Return the (x, y) coordinate for the center point of the cell that contains the specified text.  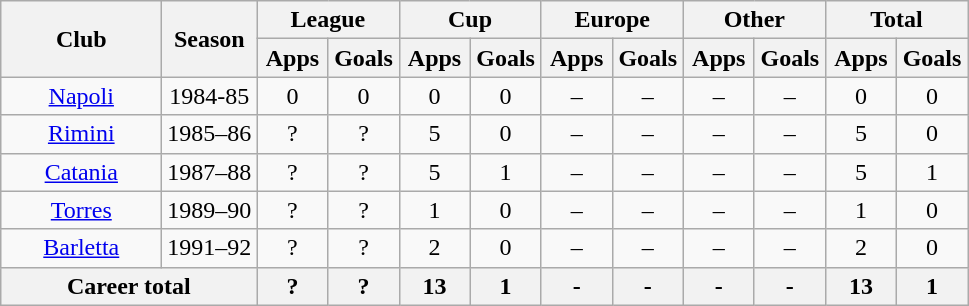
Cup (470, 20)
Rimini (82, 134)
Europe (612, 20)
League (328, 20)
Total (896, 20)
Barletta (82, 248)
1989–90 (210, 210)
Season (210, 39)
1987–88 (210, 172)
Club (82, 39)
Catania (82, 172)
Career total (129, 286)
1991–92 (210, 248)
1984-85 (210, 96)
Napoli (82, 96)
1985–86 (210, 134)
Torres (82, 210)
Other (754, 20)
